Find where the given text appears and provide that cell's center as (X, Y) coordinate. 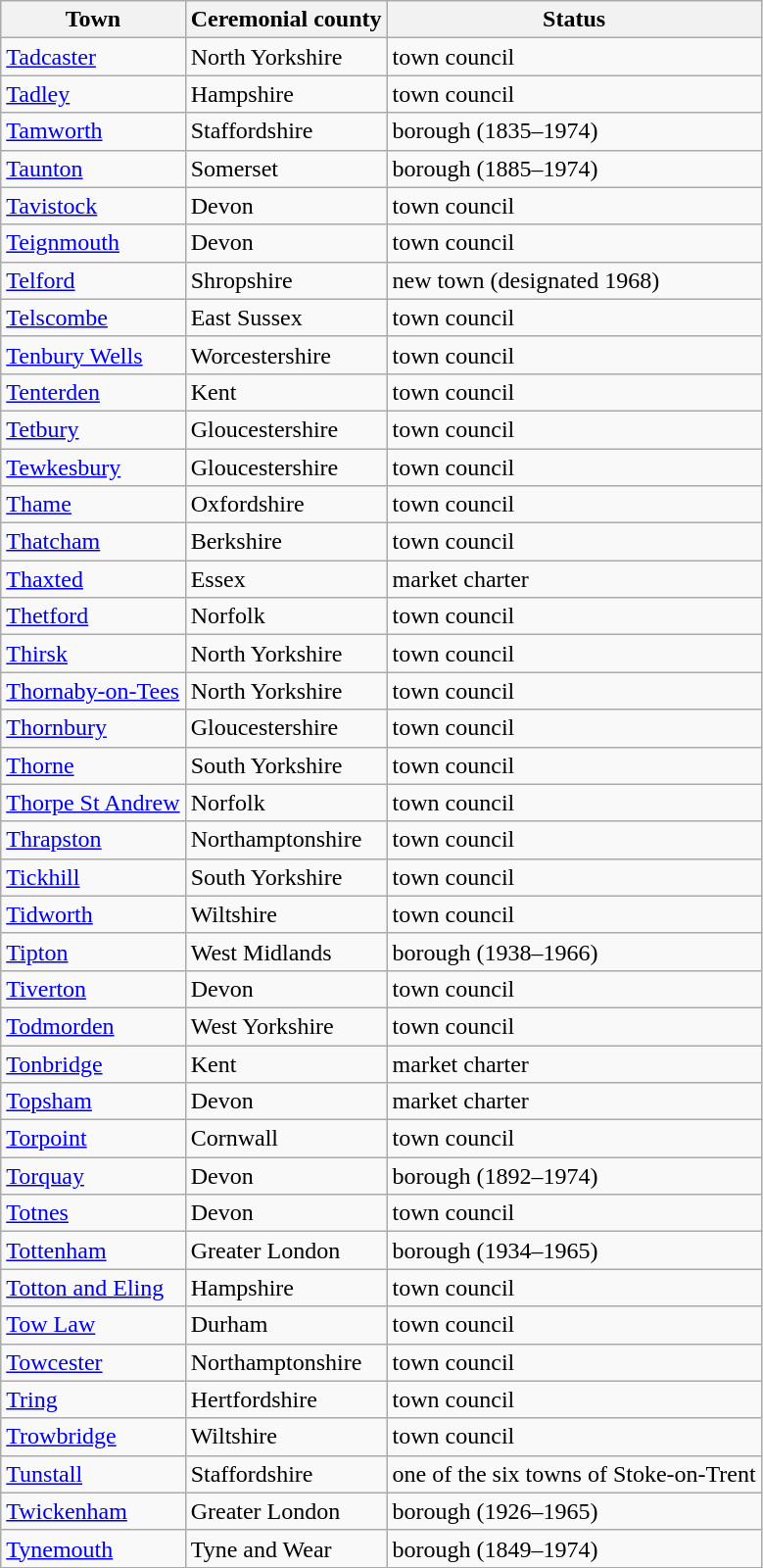
Todmorden (93, 1026)
Somerset (286, 169)
Thame (93, 505)
borough (1938–1966) (574, 952)
Tewkesbury (93, 467)
Hertfordshire (286, 1399)
Telscombe (93, 318)
Shropshire (286, 280)
Tring (93, 1399)
borough (1892–1974) (574, 1176)
Status (574, 20)
one of the six towns of Stoke-on-Trent (574, 1474)
Tipton (93, 952)
Tottenham (93, 1250)
Tiverton (93, 989)
Teignmouth (93, 243)
Totton and Eling (93, 1288)
West Yorkshire (286, 1026)
Tamworth (93, 131)
Thorpe St Andrew (93, 803)
Tadley (93, 94)
borough (1835–1974) (574, 131)
Thatcham (93, 542)
borough (1849–1974) (574, 1548)
Thaxted (93, 579)
Ceremonial county (286, 20)
Tow Law (93, 1325)
borough (1926–1965) (574, 1511)
Towcester (93, 1362)
Oxfordshire (286, 505)
Thetford (93, 616)
Tonbridge (93, 1063)
Torquay (93, 1176)
Tynemouth (93, 1548)
Tunstall (93, 1474)
Tadcaster (93, 57)
Thornbury (93, 728)
Taunton (93, 169)
Trowbridge (93, 1437)
Tavistock (93, 206)
Cornwall (286, 1139)
Thornaby-on-Tees (93, 691)
borough (1885–1974) (574, 169)
Twickenham (93, 1511)
Worcestershire (286, 355)
Town (93, 20)
Tyne and Wear (286, 1548)
Tickhill (93, 877)
new town (designated 1968) (574, 280)
Tenterden (93, 392)
Topsham (93, 1102)
Tetbury (93, 429)
Thrapston (93, 840)
Telford (93, 280)
Thorne (93, 765)
Torpoint (93, 1139)
Durham (286, 1325)
Thirsk (93, 654)
East Sussex (286, 318)
West Midlands (286, 952)
Tenbury Wells (93, 355)
Totnes (93, 1213)
Tidworth (93, 914)
Berkshire (286, 542)
borough (1934–1965) (574, 1250)
Essex (286, 579)
